Extract the [x, y] coordinate from the center of the cell holding the provided text.  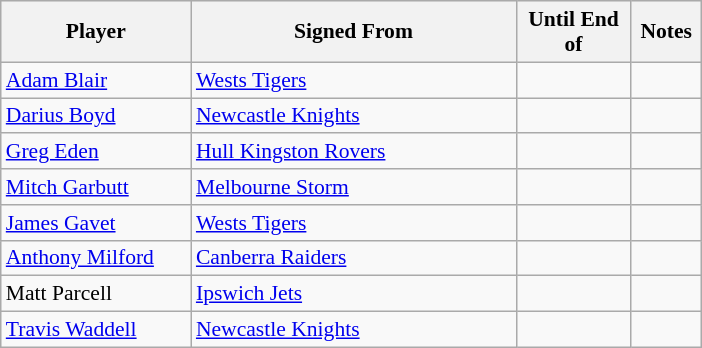
Notes [666, 32]
Darius Boyd [96, 116]
Melbourne Storm [354, 187]
Mitch Garbutt [96, 187]
Hull Kingston Rovers [354, 152]
Anthony Milford [96, 258]
Until End of [574, 32]
Travis Waddell [96, 330]
Canberra Raiders [354, 258]
James Gavet [96, 223]
Matt Parcell [96, 294]
Ipswich Jets [354, 294]
Adam Blair [96, 80]
Greg Eden [96, 152]
Player [96, 32]
Signed From [354, 32]
